From the cell containing the given text, extract its center point as (x, y) coordinate. 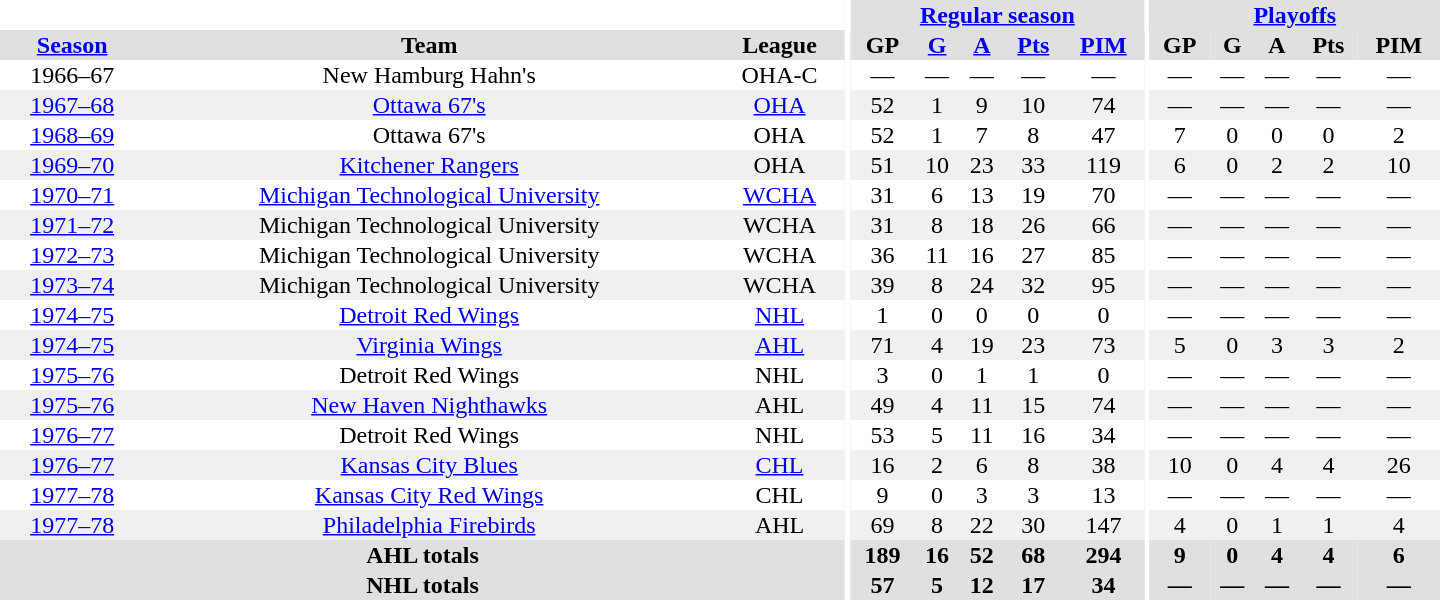
189 (882, 555)
147 (1103, 525)
38 (1103, 465)
51 (882, 165)
1968–69 (72, 135)
New Haven Nighthawks (429, 405)
1966–67 (72, 75)
32 (1033, 285)
17 (1033, 585)
33 (1033, 165)
47 (1103, 135)
AHL totals (422, 555)
49 (882, 405)
69 (882, 525)
OHA-C (780, 75)
Playoffs (1295, 15)
39 (882, 285)
36 (882, 255)
24 (982, 285)
71 (882, 345)
Team (429, 45)
30 (1033, 525)
68 (1033, 555)
294 (1103, 555)
27 (1033, 255)
119 (1103, 165)
New Hamburg Hahn's (429, 75)
1971–72 (72, 225)
57 (882, 585)
53 (882, 435)
85 (1103, 255)
1973–74 (72, 285)
15 (1033, 405)
Virginia Wings (429, 345)
League (780, 45)
22 (982, 525)
12 (982, 585)
73 (1103, 345)
1967–68 (72, 105)
Kansas City Red Wings (429, 495)
1970–71 (72, 195)
NHL totals (422, 585)
Season (72, 45)
Kitchener Rangers (429, 165)
Philadelphia Firebirds (429, 525)
Regular season (998, 15)
95 (1103, 285)
1972–73 (72, 255)
66 (1103, 225)
1969–70 (72, 165)
70 (1103, 195)
Kansas City Blues (429, 465)
18 (982, 225)
